Detect which cell encompasses the target text, then output its [X, Y] center coordinate. 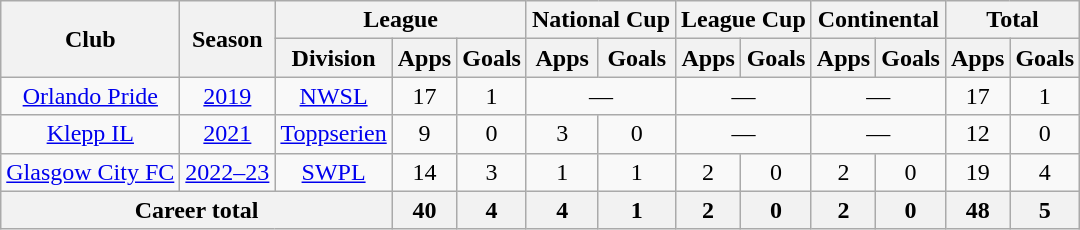
Career total [197, 210]
NWSL [334, 96]
Toppserien [334, 134]
Klepp IL [90, 134]
Orlando Pride [90, 96]
14 [424, 172]
SWPL [334, 172]
Club [90, 39]
5 [1045, 210]
40 [424, 210]
League [401, 20]
Continental [878, 20]
Total [1012, 20]
Division [334, 58]
Season [228, 39]
19 [977, 172]
12 [977, 134]
2021 [228, 134]
2019 [228, 96]
League Cup [744, 20]
9 [424, 134]
Glasgow City FC [90, 172]
2022–23 [228, 172]
48 [977, 210]
National Cup [600, 20]
